Find where the given text appears and provide that cell's center as [X, Y] coordinate. 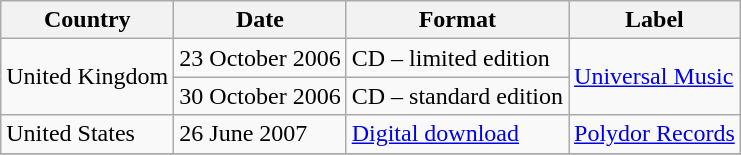
CD – standard edition [457, 96]
Universal Music [655, 77]
Label [655, 20]
CD – limited edition [457, 58]
26 June 2007 [260, 134]
Digital download [457, 134]
Polydor Records [655, 134]
Date [260, 20]
Format [457, 20]
United Kingdom [88, 77]
23 October 2006 [260, 58]
United States [88, 134]
30 October 2006 [260, 96]
Country [88, 20]
